Capture the cell that displays the provided text and extract its [x, y] central coordinate. 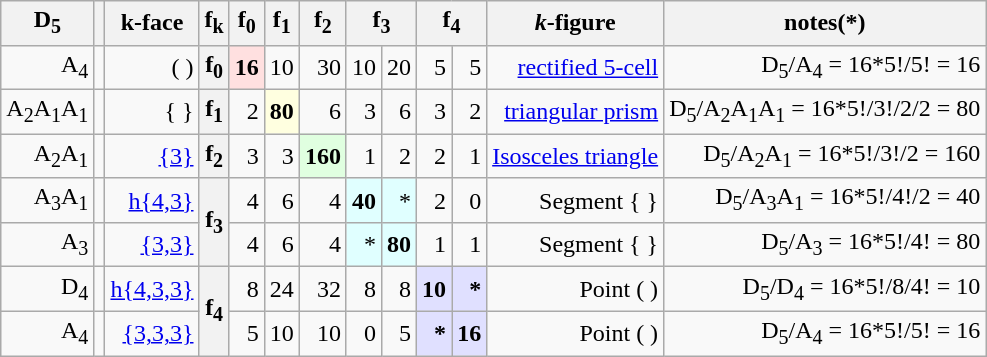
triangular prism [576, 111]
A3 [48, 244]
k-figure [576, 23]
( ) [152, 67]
A2A1 [48, 156]
notes(*) [825, 23]
{ } [152, 111]
160 [322, 156]
D5/A2A1 = 16*5!/3!/2 = 160 [825, 156]
{3,3,3} [152, 333]
20 [398, 67]
A3A1 [48, 200]
D5/A3 = 16*5!/4! = 80 [825, 244]
30 [322, 67]
rectified 5-cell [576, 67]
D5 [48, 23]
{3} [152, 156]
{3,3} [152, 244]
D4 [48, 289]
h{4,3,3} [152, 289]
A2A1A1 [48, 111]
k-face [152, 23]
D5/A2A1A1 = 16*5!/3!/2/2 = 80 [825, 111]
32 [322, 289]
Isosceles triangle [576, 156]
40 [364, 200]
D5/D4 = 16*5!/8/4! = 10 [825, 289]
fk [214, 23]
D5/A3A1 = 16*5!/4!/2 = 40 [825, 200]
h{4,3} [152, 200]
24 [282, 289]
